Return (x, y) of the center of cell containing provided text 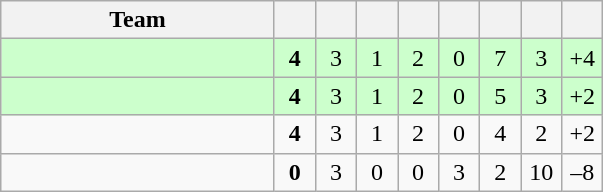
7 (500, 58)
+4 (582, 58)
–8 (582, 172)
Team (138, 20)
10 (542, 172)
5 (500, 96)
